From the cell containing the given text, extract its center point as (x, y) coordinate. 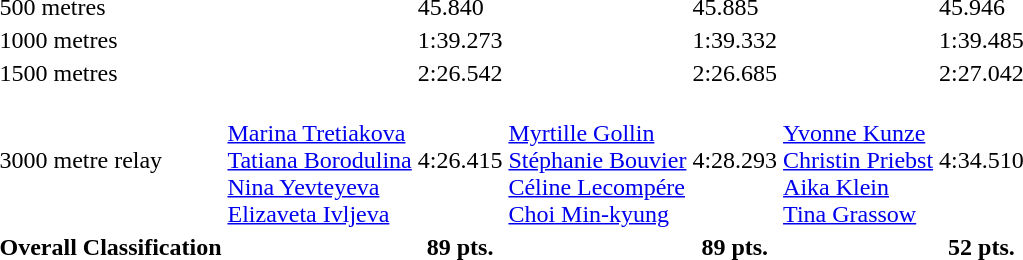
Yvonne KunzeChristin PriebstAika KleinTina Grassow (858, 160)
2:26.685 (735, 73)
Marina TretiakovaTatiana BorodulinaNina YevteyevaElizaveta Ivljeva (320, 160)
4:28.293 (735, 160)
4:26.415 (460, 160)
Myrtille GollinStéphanie BouvierCéline LecompéreChoi Min-kyung (598, 160)
2:26.542 (460, 73)
1:39.273 (460, 40)
1:39.332 (735, 40)
